Capture the cell that displays the provided text and extract its (X, Y) central coordinate. 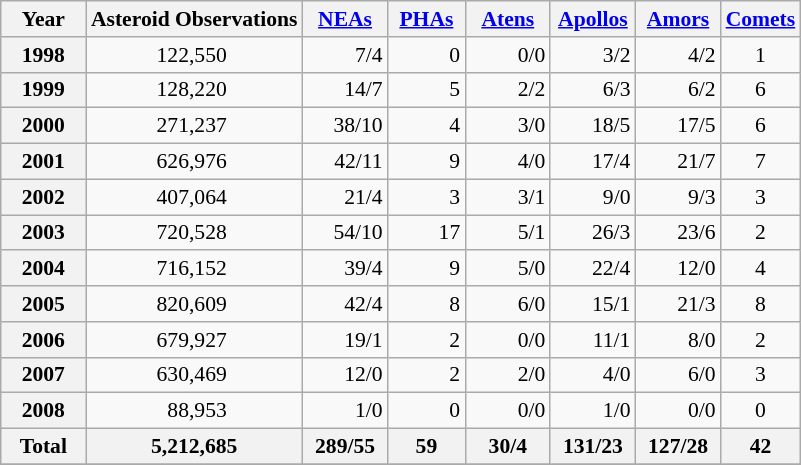
2000 (44, 126)
26/3 (592, 233)
30/4 (508, 447)
2004 (44, 269)
2005 (44, 304)
38/10 (344, 126)
630,469 (194, 375)
626,976 (194, 162)
2007 (44, 375)
2002 (44, 197)
Atens (508, 19)
131/23 (592, 447)
1 (761, 55)
716,152 (194, 269)
59 (427, 447)
3/1 (508, 197)
6/3 (592, 90)
5/1 (508, 233)
5 (427, 90)
1998 (44, 55)
2008 (44, 411)
17/5 (678, 126)
Amors (678, 19)
39/4 (344, 269)
Total (44, 447)
2003 (44, 233)
2/2 (508, 90)
Year (44, 19)
679,927 (194, 340)
127/28 (678, 447)
7 (761, 162)
42/4 (344, 304)
9/0 (592, 197)
19/1 (344, 340)
3/0 (508, 126)
42 (761, 447)
Apollos (592, 19)
21/4 (344, 197)
407,064 (194, 197)
21/7 (678, 162)
2001 (44, 162)
9/3 (678, 197)
14/7 (344, 90)
NEAs (344, 19)
6/2 (678, 90)
23/6 (678, 233)
820,609 (194, 304)
21/3 (678, 304)
122,550 (194, 55)
11/1 (592, 340)
720,528 (194, 233)
271,237 (194, 126)
289/55 (344, 447)
22/4 (592, 269)
7/4 (344, 55)
3/2 (592, 55)
Asteroid Observations (194, 19)
54/10 (344, 233)
8/0 (678, 340)
88,953 (194, 411)
4/2 (678, 55)
5,212,685 (194, 447)
PHAs (427, 19)
42/11 (344, 162)
5/0 (508, 269)
1999 (44, 90)
17/4 (592, 162)
2/0 (508, 375)
128,220 (194, 90)
18/5 (592, 126)
2006 (44, 340)
Comets (761, 19)
17 (427, 233)
15/1 (592, 304)
